Provide the (x, y) coordinate of the cell's center where the given text is located.  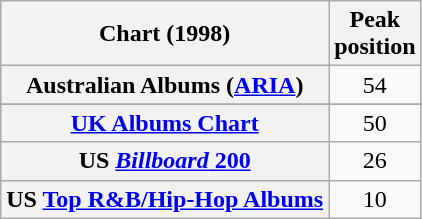
Chart (1998) (165, 34)
Australian Albums (ARIA) (165, 85)
54 (375, 85)
US Billboard 200 (165, 161)
UK Albums Chart (165, 123)
26 (375, 161)
50 (375, 123)
10 (375, 199)
Peakposition (375, 34)
US Top R&B/Hip-Hop Albums (165, 199)
